Locate the cell with the specified text and output its [X, Y] center coordinate. 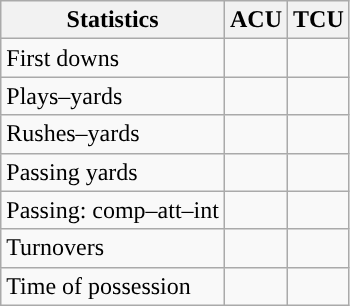
Time of possession [113, 286]
Statistics [113, 20]
Rushes–yards [113, 134]
ACU [256, 20]
Passing yards [113, 172]
TCU [319, 20]
Passing: comp–att–int [113, 210]
Plays–yards [113, 96]
Turnovers [113, 248]
First downs [113, 58]
